Return the (x, y) coordinate for the center point of the cell that contains the specified text.  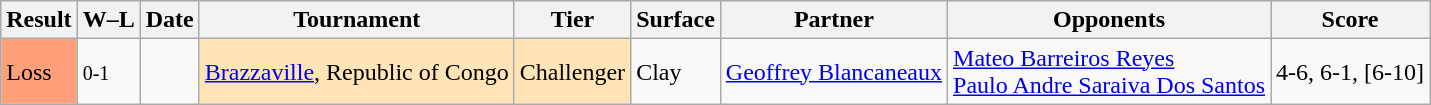
Mateo Barreiros Reyes Paulo Andre Saraiva Dos Santos (1110, 72)
Challenger (572, 72)
Score (1350, 20)
Result (39, 20)
Clay (676, 72)
Tournament (356, 20)
Date (170, 20)
Geoffrey Blancaneaux (834, 72)
Opponents (1110, 20)
Tier (572, 20)
W–L (108, 20)
4-6, 6-1, [6-10] (1350, 72)
Partner (834, 20)
0-1 (108, 72)
Surface (676, 20)
Brazzaville, Republic of Congo (356, 72)
Loss (39, 72)
